From the cell containing the given text, extract its center point as (x, y) coordinate. 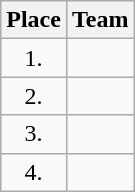
Team (100, 20)
3. (34, 134)
Place (34, 20)
2. (34, 96)
4. (34, 172)
1. (34, 58)
